Search for the cell housing the specified text and yield its [x, y] center coordinate. 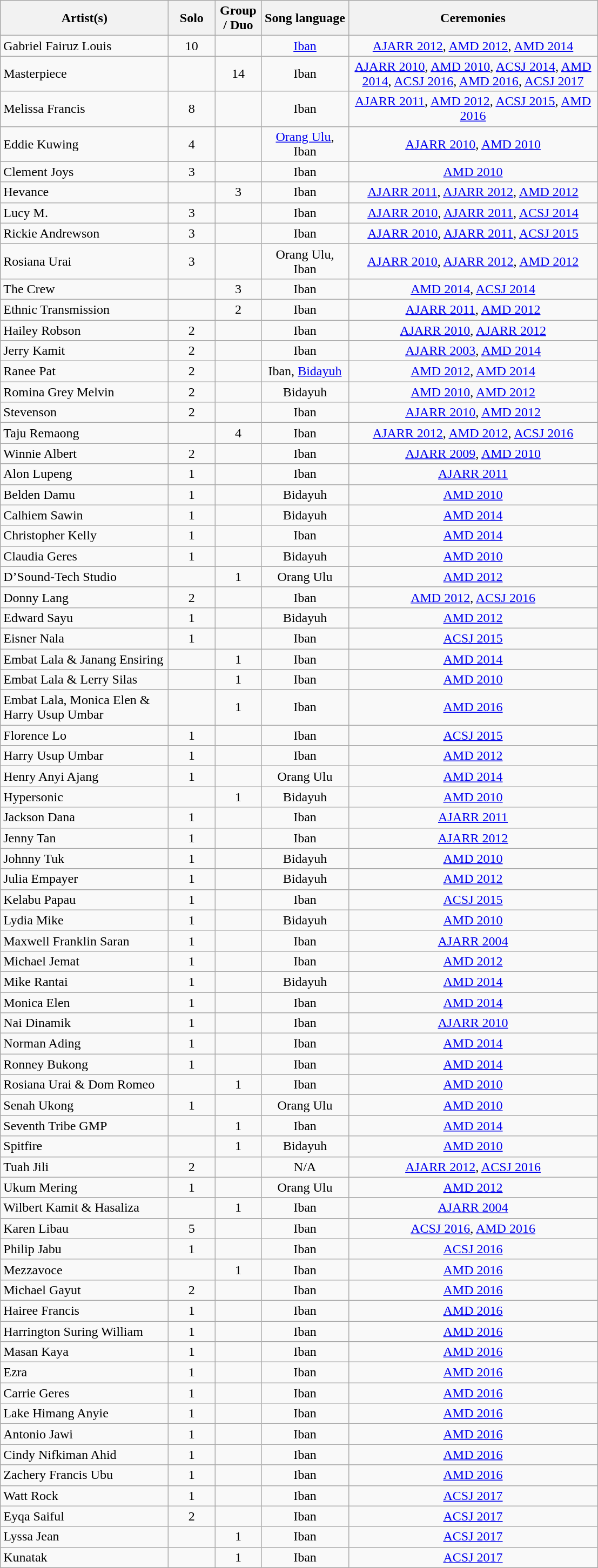
Seventh Tribe GMP [84, 1126]
Julia Empayer [84, 879]
Group / Duo [238, 18]
Eddie Kuwing [84, 144]
Michael Gayut [84, 1290]
Lyssa Jean [84, 1537]
Lydia Mike [84, 920]
Carrie Geres [84, 1393]
Claudia Geres [84, 556]
Ceremonies [473, 18]
Clement Joys [84, 172]
Wilbert Kamit & Hasaliza [84, 1208]
Gabriel Fairuz Louis [84, 46]
Hypersonic [84, 797]
Edward Sayu [84, 618]
AMD 2012, ACSJ 2016 [473, 597]
Florence Lo [84, 735]
Rickie Andrewson [84, 233]
Zachery Francis Ubu [84, 1475]
Tuah Jili [84, 1167]
AJARR 2010, AJARR 2012, AMD 2012 [473, 261]
ACSJ 2016, AMD 2016 [473, 1228]
AJARR 2010, AJARR 2012 [473, 330]
AMD 2014, ACSJ 2014 [473, 289]
Melissa Francis [84, 109]
AJARR 2011, AJARR 2012, AMD 2012 [473, 192]
Kunatak [84, 1557]
AJARR 2010, AJARR 2011, ACSJ 2015 [473, 233]
Iban, Bidayuh [305, 371]
Taju Remaong [84, 433]
AJARR 2009, AMD 2010 [473, 454]
Mezzavoce [84, 1269]
Harry Usup Umbar [84, 756]
Donny Lang [84, 597]
Watt Rock [84, 1496]
Karen Libau [84, 1228]
Senah Ukong [84, 1105]
Hevance [84, 192]
AJARR 2010 [473, 1023]
Spitfire [84, 1146]
Antonio Jawi [84, 1434]
Ukum Mering [84, 1187]
AJARR 2010, AJARR 2011, ACSJ 2014 [473, 213]
Winnie Albert [84, 454]
Jerry Kamit [84, 351]
14 [238, 73]
Jackson Dana [84, 817]
AJARR 2012 [473, 838]
The Crew [84, 289]
Michael Jemat [84, 961]
Masterpiece [84, 73]
Rosiana Urai & Dom Romeo [84, 1085]
Masan Kaya [84, 1352]
Hailey Robson [84, 330]
AMD 2012, AMD 2014 [473, 371]
Artist(s) [84, 18]
AJARR 2010, AMD 2010, ACSJ 2014, AMD 2014, ACSJ 2016, AMD 2016, ACSJ 2017 [473, 73]
Mike Rantai [84, 982]
Hairee Francis [84, 1310]
Romina Grey Melvin [84, 392]
AJARR 2011, AMD 2012, ACSJ 2015, AMD 2016 [473, 109]
Christopher Kelly [84, 536]
ACSJ 2016 [473, 1249]
Cindy Nifkiman Ahid [84, 1455]
Embat Lala & Janang Ensiring [84, 659]
AMD 2010, AMD 2012 [473, 392]
AJARR 2010, AMD 2012 [473, 413]
5 [192, 1228]
Lake Himang Anyie [84, 1414]
AJARR 2012, ACSJ 2016 [473, 1167]
Henry Anyi Ajang [84, 776]
Eisner Nala [84, 638]
Harrington Suring William [84, 1331]
Ranee Pat [84, 371]
Lucy M. [84, 213]
Song language [305, 18]
Solo [192, 18]
Calhiem Sawin [84, 515]
AJARR 2012, AMD 2012, ACSJ 2016 [473, 433]
D’Sound-Tech Studio [84, 577]
Philip Jabu [84, 1249]
Kelabu Papau [84, 900]
Ronney Bukong [84, 1064]
8 [192, 109]
AJARR 2012, AMD 2012, AMD 2014 [473, 46]
AJARR 2010, AMD 2010 [473, 144]
Alon Lupeng [84, 474]
Johnny Tuk [84, 859]
Jenny Tan [84, 838]
Embat Lala & Lerry Silas [84, 680]
10 [192, 46]
AJARR 2011, AMD 2012 [473, 309]
Embat Lala, Monica Elen & Harry Usup Umbar [84, 707]
Ethnic Transmission [84, 309]
AJARR 2003, AMD 2014 [473, 351]
Stevenson [84, 413]
N/A [305, 1167]
Norman Ading [84, 1044]
Nai Dinamik [84, 1023]
Maxwell Franklin Saran [84, 941]
Eyqa Saiful [84, 1516]
Belden Damu [84, 495]
Ezra [84, 1373]
Rosiana Urai [84, 261]
Monica Elen [84, 1003]
